Scan for the cell matching the given text and deliver its (x, y) coordinate at center. 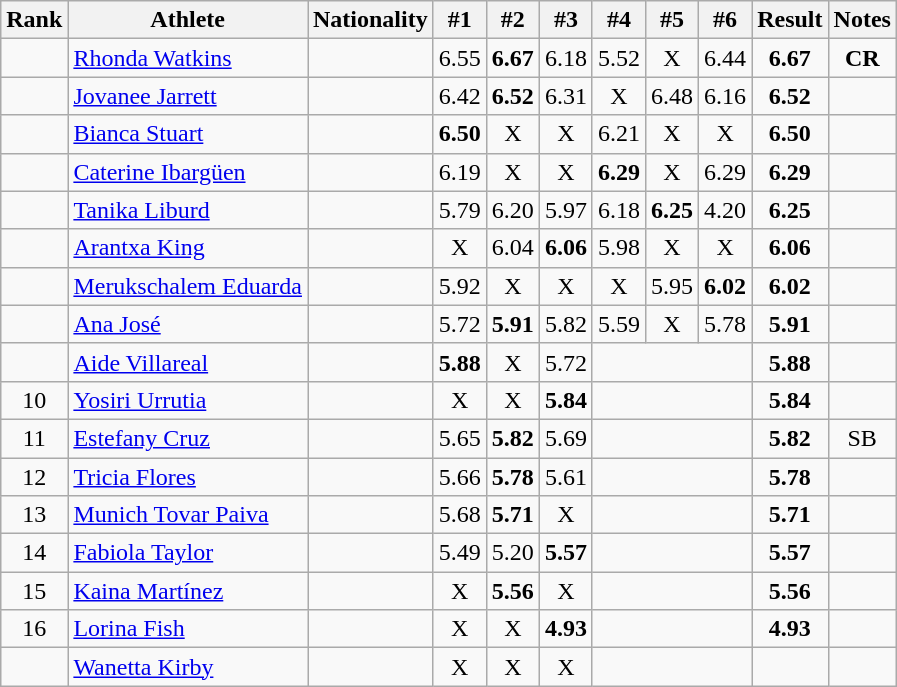
#3 (566, 20)
6.21 (618, 134)
Tricia Flores (188, 477)
Result (790, 20)
Yosiri Urrutia (188, 400)
Caterine Ibargüen (188, 172)
5.92 (460, 286)
6.48 (672, 96)
6.19 (460, 172)
Merukschalem Eduarda (188, 286)
6.16 (726, 96)
SB (862, 438)
11 (34, 438)
Munich Tovar Paiva (188, 515)
5.65 (460, 438)
5.49 (460, 553)
16 (34, 629)
6.44 (726, 58)
#5 (672, 20)
5.61 (566, 477)
#1 (460, 20)
6.42 (460, 96)
13 (34, 515)
Notes (862, 20)
4.20 (726, 210)
5.20 (512, 553)
6.31 (566, 96)
Rank (34, 20)
6.04 (512, 248)
Lorina Fish (188, 629)
6.20 (512, 210)
5.69 (566, 438)
Rhonda Watkins (188, 58)
Bianca Stuart (188, 134)
Fabiola Taylor (188, 553)
14 (34, 553)
5.97 (566, 210)
Nationality (371, 20)
CR (862, 58)
Aide Villareal (188, 362)
#4 (618, 20)
5.66 (460, 477)
6.55 (460, 58)
5.98 (618, 248)
5.95 (672, 286)
#6 (726, 20)
Wanetta Kirby (188, 667)
5.79 (460, 210)
5.52 (618, 58)
Ana José (188, 324)
#2 (512, 20)
Tanika Liburd (188, 210)
Jovanee Jarrett (188, 96)
10 (34, 400)
Arantxa King (188, 248)
5.68 (460, 515)
15 (34, 591)
Athlete (188, 20)
12 (34, 477)
Kaina Martínez (188, 591)
5.59 (618, 324)
Estefany Cruz (188, 438)
